From the cell containing the given text, extract its center point as [x, y] coordinate. 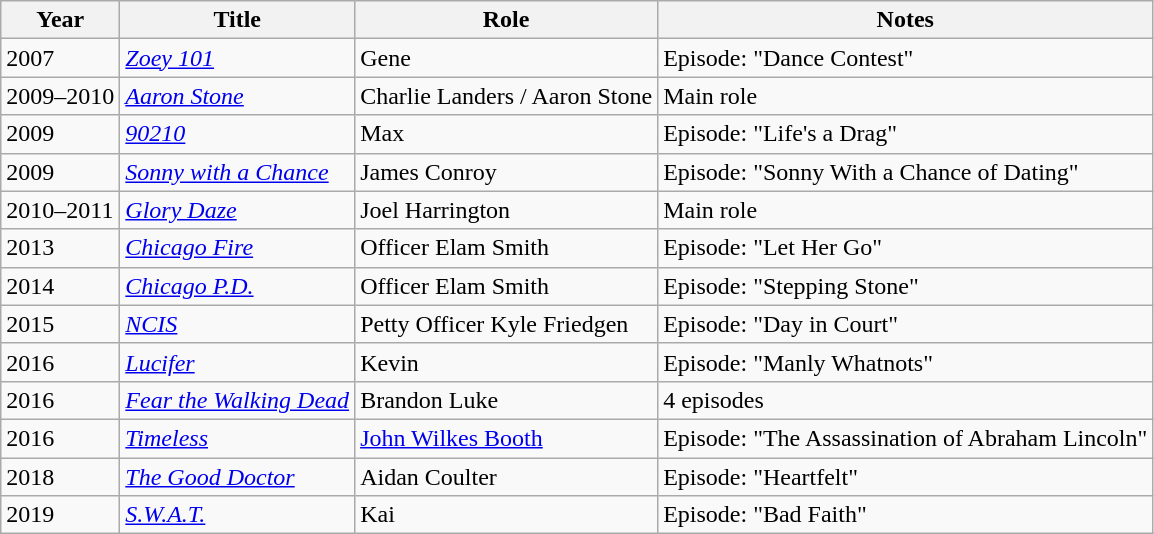
Episode: "Let Her Go" [906, 248]
Episode: "Bad Faith" [906, 515]
Episode: "Manly Whatnots" [906, 362]
Brandon Luke [506, 400]
2010–2011 [60, 210]
2007 [60, 58]
Episode: "The Assassination of Abraham Lincoln" [906, 438]
Aaron Stone [238, 96]
2014 [60, 286]
The Good Doctor [238, 477]
Aidan Coulter [506, 477]
Episode: "Heartfelt" [906, 477]
Kai [506, 515]
NCIS [238, 324]
Episode: "Dance Contest" [906, 58]
Petty Officer Kyle Friedgen [506, 324]
Gene [506, 58]
Kevin [506, 362]
Episode: "Stepping Stone" [906, 286]
Max [506, 134]
Notes [906, 20]
2013 [60, 248]
Joel Harrington [506, 210]
2018 [60, 477]
John Wilkes Booth [506, 438]
Charlie Landers / Aaron Stone [506, 96]
Role [506, 20]
4 episodes [906, 400]
Episode: "Life's a Drag" [906, 134]
S.W.A.T. [238, 515]
Fear the Walking Dead [238, 400]
Title [238, 20]
Episode: "Day in Court" [906, 324]
Zoey 101 [238, 58]
2015 [60, 324]
Chicago Fire [238, 248]
90210 [238, 134]
Episode: "Sonny With a Chance of Dating" [906, 172]
Year [60, 20]
Timeless [238, 438]
James Conroy [506, 172]
Lucifer [238, 362]
2019 [60, 515]
Glory Daze [238, 210]
Sonny with a Chance [238, 172]
Chicago P.D. [238, 286]
2009–2010 [60, 96]
